Search for the cell housing the specified text and yield its (x, y) center coordinate. 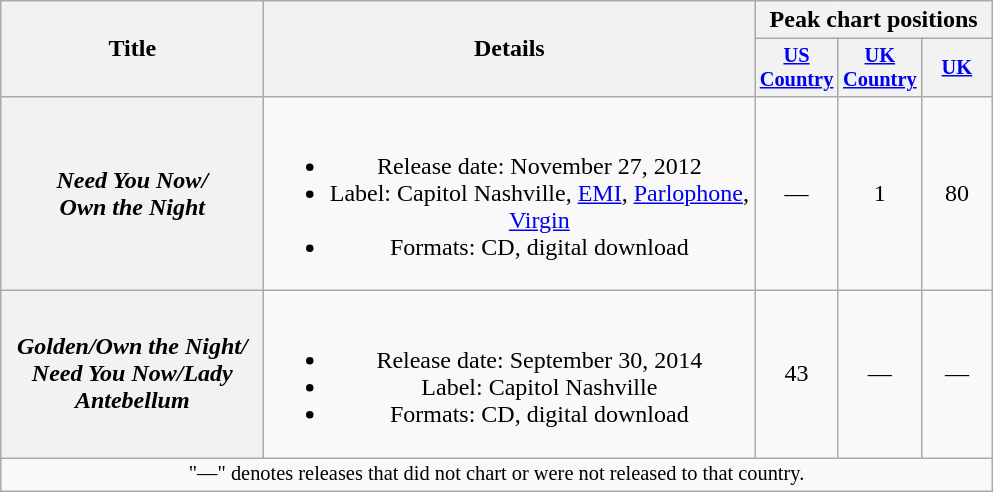
Release date: November 27, 2012Label: Capitol Nashville, EMI, Parlophone, VirginFormats: CD, digital download (510, 193)
Release date: September 30, 2014Label: Capitol NashvilleFormats: CD, digital download (510, 374)
Details (510, 49)
Golden/Own the Night/Need You Now/Lady Antebellum (132, 374)
Need You Now/Own the Night (132, 193)
1 (880, 193)
80 (956, 193)
UK (956, 68)
"—" denotes releases that did not chart or were not released to that country. (497, 475)
Peak chart positions (874, 20)
US Country (796, 68)
Title (132, 49)
43 (796, 374)
UK Country (880, 68)
